Find where the given text appears and provide that cell's center as [x, y] coordinate. 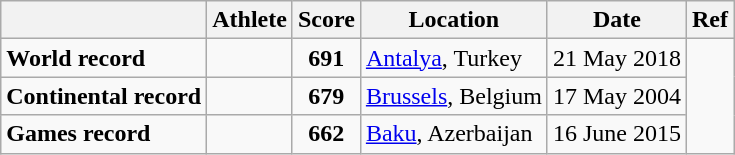
691 [326, 58]
662 [326, 134]
17 May 2004 [616, 96]
Score [326, 20]
Location [454, 20]
Athlete [250, 20]
Ref [710, 20]
World record [104, 58]
Brussels, Belgium [454, 96]
21 May 2018 [616, 58]
Antalya, Turkey [454, 58]
Baku, Azerbaijan [454, 134]
Continental record [104, 96]
679 [326, 96]
Date [616, 20]
16 June 2015 [616, 134]
Games record [104, 134]
